Pinpoint the cell where the given text exists, returning its (x, y) midpoint coordinate. 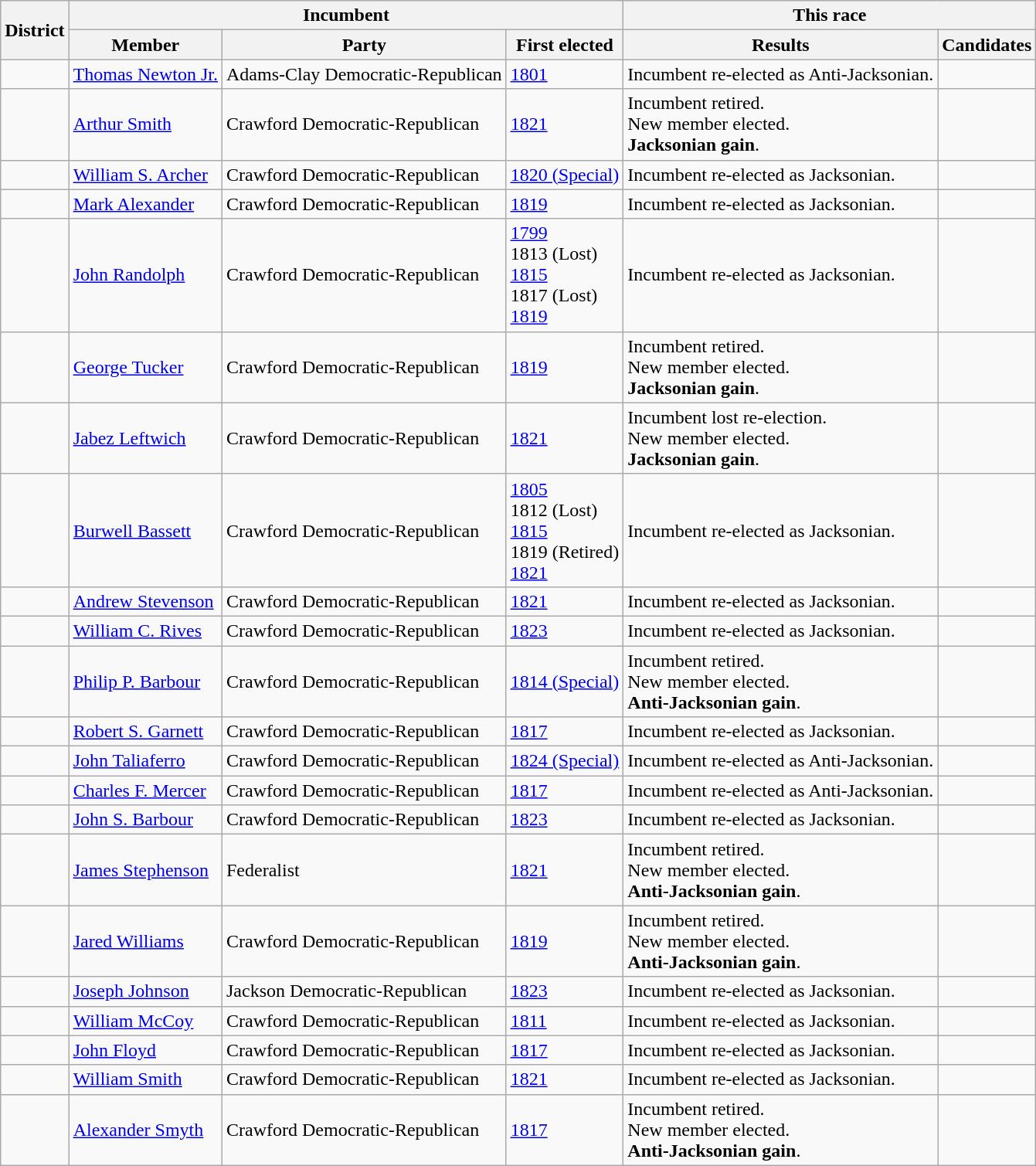
James Stephenson (145, 870)
John Taliaferro (145, 761)
John S. Barbour (145, 820)
Member (145, 45)
Federalist (364, 870)
District (35, 30)
This race (830, 15)
William McCoy (145, 1021)
Arthur Smith (145, 124)
Andrew Stevenson (145, 601)
Thomas Newton Jr. (145, 74)
Candidates (987, 45)
William Smith (145, 1079)
Joseph Johnson (145, 991)
Results (780, 45)
1801 (565, 74)
1814 (Special) (565, 682)
William S. Archer (145, 175)
John Randolph (145, 275)
Philip P. Barbour (145, 682)
Burwell Bassett (145, 530)
Robert S. Garnett (145, 732)
1811 (565, 1021)
Alexander Smyth (145, 1130)
Party (364, 45)
Incumbent lost re-election.New member elected.Jacksonian gain. (780, 438)
Jabez Leftwich (145, 438)
George Tucker (145, 367)
First elected (565, 45)
17991813 (Lost)18151817 (Lost)1819 (565, 275)
Mark Alexander (145, 204)
1820 (Special) (565, 175)
John Floyd (145, 1050)
1824 (Special) (565, 761)
Adams-Clay Democratic-Republican (364, 74)
William C. Rives (145, 631)
18051812 (Lost)18151819 (Retired)1821 (565, 530)
Jackson Democratic-Republican (364, 991)
Charles F. Mercer (145, 790)
Jared Williams (145, 941)
Incumbent (346, 15)
